Return (x, y) of the center of cell containing provided text 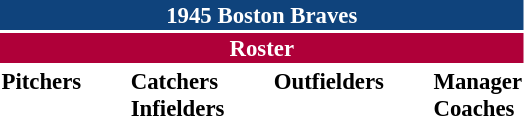
1945 Boston Braves (262, 15)
Roster (262, 48)
